Identify which cell holds the provided text, then report its (x, y) central coordinate. 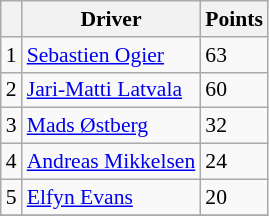
24 (234, 162)
Andreas Mikkelsen (112, 162)
60 (234, 90)
32 (234, 126)
4 (12, 162)
Jari-Matti Latvala (112, 90)
5 (12, 197)
Elfyn Evans (112, 197)
Sebastien Ogier (112, 55)
63 (234, 55)
2 (12, 90)
Mads Østberg (112, 126)
20 (234, 197)
3 (12, 126)
Driver (112, 19)
Points (234, 19)
1 (12, 55)
